From the cell containing the given text, extract its center point as [X, Y] coordinate. 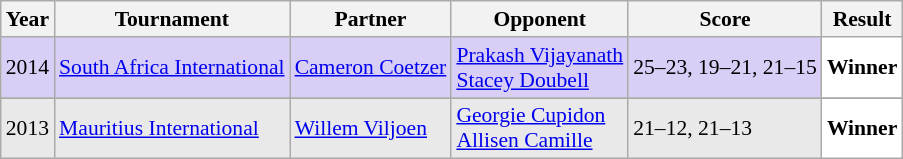
Tournament [172, 19]
Georgie Cupidon Allisen Camille [540, 128]
Score [725, 19]
2013 [28, 128]
2014 [28, 68]
21–12, 21–13 [725, 128]
South Africa International [172, 68]
Mauritius International [172, 128]
Cameron Coetzer [371, 68]
Willem Viljoen [371, 128]
Prakash Vijayanath Stacey Doubell [540, 68]
25–23, 19–21, 21–15 [725, 68]
Year [28, 19]
Result [862, 19]
Opponent [540, 19]
Partner [371, 19]
